Locate the cell with the specified text and output its (X, Y) center coordinate. 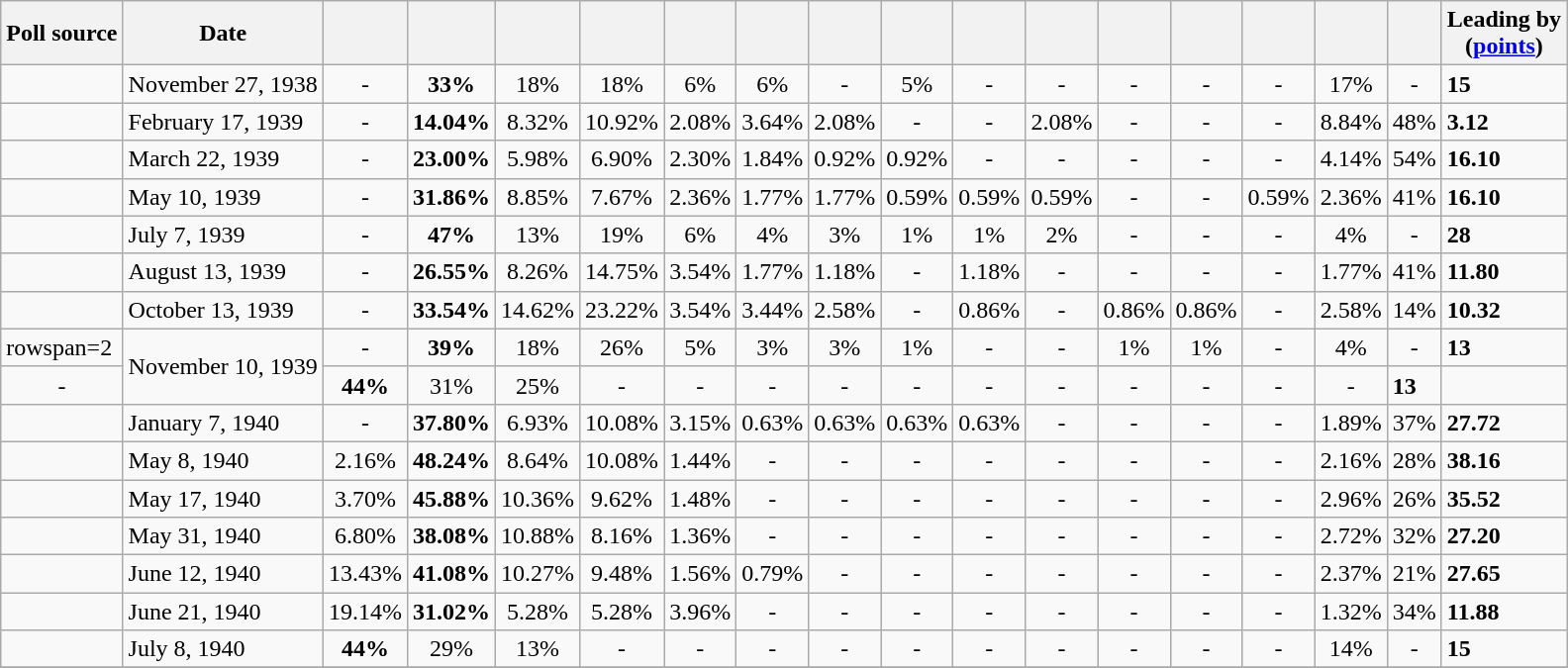
39% (451, 347)
8.26% (539, 272)
31.02% (451, 612)
2% (1061, 235)
48% (1414, 122)
27.65 (1504, 574)
June 12, 1940 (223, 574)
6.90% (622, 159)
November 10, 1939 (223, 366)
3.44% (772, 310)
25% (539, 385)
3.15% (701, 423)
1.32% (1350, 612)
37.80% (451, 423)
10.27% (539, 574)
19.14% (364, 612)
July 7, 1939 (223, 235)
33.54% (451, 310)
23.22% (622, 310)
31.86% (451, 197)
2.72% (1350, 536)
1.48% (701, 498)
26.55% (451, 272)
8.16% (622, 536)
10.36% (539, 498)
32% (1414, 536)
3.96% (701, 612)
14.04% (451, 122)
14.75% (622, 272)
28% (1414, 460)
May 8, 1940 (223, 460)
3.64% (772, 122)
2.37% (1350, 574)
October 13, 1939 (223, 310)
38.08% (451, 536)
1.56% (701, 574)
June 21, 1940 (223, 612)
48.24% (451, 460)
rowspan=2 (61, 347)
February 17, 1939 (223, 122)
23.00% (451, 159)
27.20 (1504, 536)
1.44% (701, 460)
10.92% (622, 122)
Leading by(points) (1504, 34)
4.14% (1350, 159)
May 17, 1940 (223, 498)
July 8, 1940 (223, 649)
10.88% (539, 536)
8.84% (1350, 122)
31% (451, 385)
March 22, 1939 (223, 159)
47% (451, 235)
10.32 (1504, 310)
2.96% (1350, 498)
8.64% (539, 460)
37% (1414, 423)
17% (1350, 84)
11.88 (1504, 612)
Date (223, 34)
3.12 (1504, 122)
27.72 (1504, 423)
6.80% (364, 536)
9.48% (622, 574)
0.79% (772, 574)
1.89% (1350, 423)
3.70% (364, 498)
34% (1414, 612)
21% (1414, 574)
54% (1414, 159)
14.62% (539, 310)
6.93% (539, 423)
8.85% (539, 197)
11.80 (1504, 272)
1.84% (772, 159)
13.43% (364, 574)
5.98% (539, 159)
28 (1504, 235)
41.08% (451, 574)
45.88% (451, 498)
19% (622, 235)
29% (451, 649)
38.16 (1504, 460)
7.67% (622, 197)
January 7, 1940 (223, 423)
8.32% (539, 122)
9.62% (622, 498)
November 27, 1938 (223, 84)
August 13, 1939 (223, 272)
May 31, 1940 (223, 536)
2.30% (701, 159)
33% (451, 84)
35.52 (1504, 498)
May 10, 1939 (223, 197)
1.36% (701, 536)
Poll source (61, 34)
